Find where the given text appears and provide that cell's center as [X, Y] coordinate. 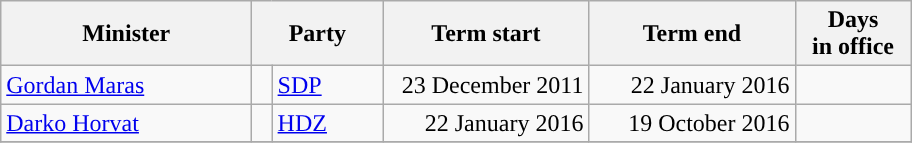
SDP [328, 85]
Term end [692, 34]
Term start [486, 34]
Days in office [853, 34]
Darko Horvat [126, 123]
19 October 2016 [692, 123]
HDZ [328, 123]
Party [318, 34]
Gordan Maras [126, 85]
Minister [126, 34]
23 December 2011 [486, 85]
